Determine the [x, y] coordinate at the center of the cell enclosing the given text.  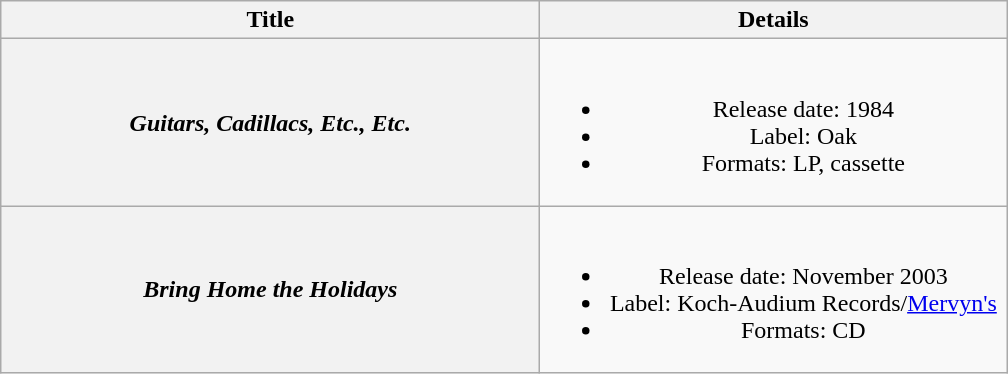
Details [774, 20]
Guitars, Cadillacs, Etc., Etc. [270, 122]
Bring Home the Holidays [270, 290]
Release date: November 2003Label: Koch-Audium Records/Mervyn'sFormats: CD [774, 290]
Title [270, 20]
Release date: 1984Label: OakFormats: LP, cassette [774, 122]
